From the cell containing the given text, extract its center point as [x, y] coordinate. 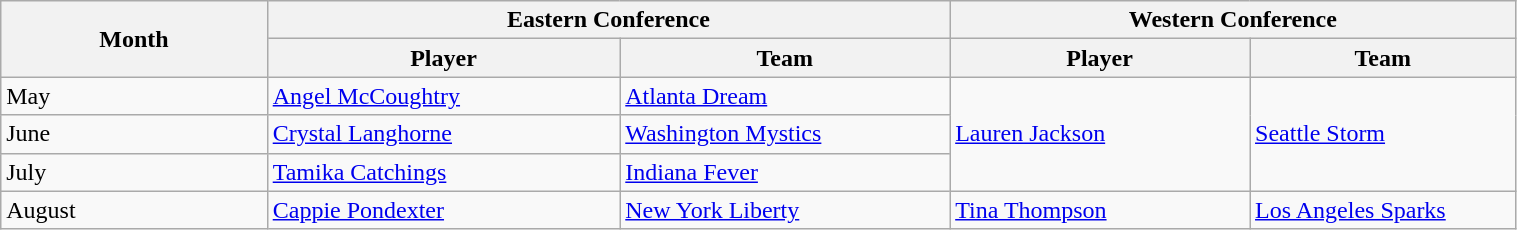
Indiana Fever [785, 172]
June [134, 134]
May [134, 96]
Tamika Catchings [444, 172]
Crystal Langhorne [444, 134]
Lauren Jackson [1100, 134]
Cappie Pondexter [444, 210]
Month [134, 39]
Washington Mystics [785, 134]
July [134, 172]
Seattle Storm [1384, 134]
Eastern Conference [608, 20]
Tina Thompson [1100, 210]
Los Angeles Sparks [1384, 210]
Angel McCoughtry [444, 96]
August [134, 210]
Western Conference [1233, 20]
New York Liberty [785, 210]
Atlanta Dream [785, 96]
